Identify which cell holds the provided text, then report its [X, Y] central coordinate. 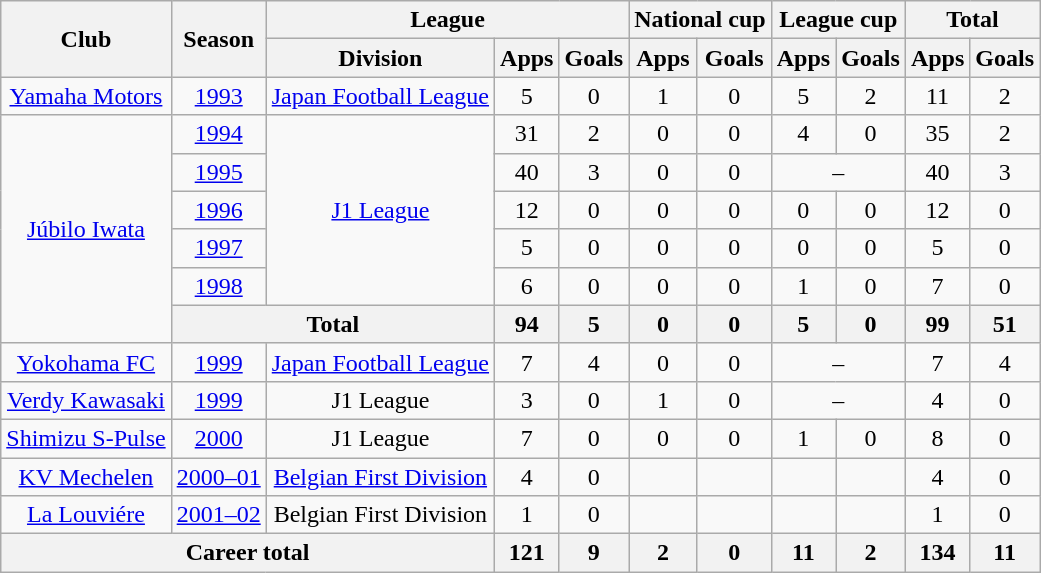
National cup [700, 20]
1994 [218, 134]
134 [937, 553]
Club [86, 39]
31 [527, 134]
KV Mechelen [86, 477]
Career total [248, 553]
1997 [218, 248]
1995 [218, 172]
2001–02 [218, 515]
League [448, 20]
Yamaha Motors [86, 96]
La Louviére [86, 515]
Shimizu S-Pulse [86, 438]
35 [937, 134]
Júbilo Iwata [86, 229]
League cup [838, 20]
Yokohama FC [86, 362]
Season [218, 39]
Division [380, 58]
8 [937, 438]
9 [594, 553]
6 [527, 286]
Verdy Kawasaki [86, 400]
94 [527, 324]
99 [937, 324]
1996 [218, 210]
1998 [218, 286]
1993 [218, 96]
51 [1005, 324]
2000 [218, 438]
121 [527, 553]
2000–01 [218, 477]
